Return (X, Y) of the center of cell containing provided text 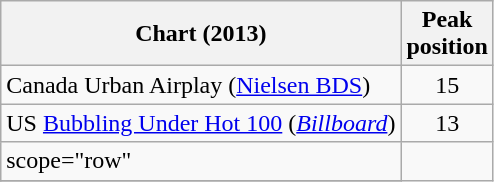
15 (447, 85)
Peakposition (447, 34)
Chart (2013) (201, 34)
US Bubbling Under Hot 100 (Billboard) (201, 123)
Canada Urban Airplay (Nielsen BDS) (201, 85)
scope="row" (201, 161)
13 (447, 123)
